Pinpoint the cell where the given text exists, returning its [x, y] midpoint coordinate. 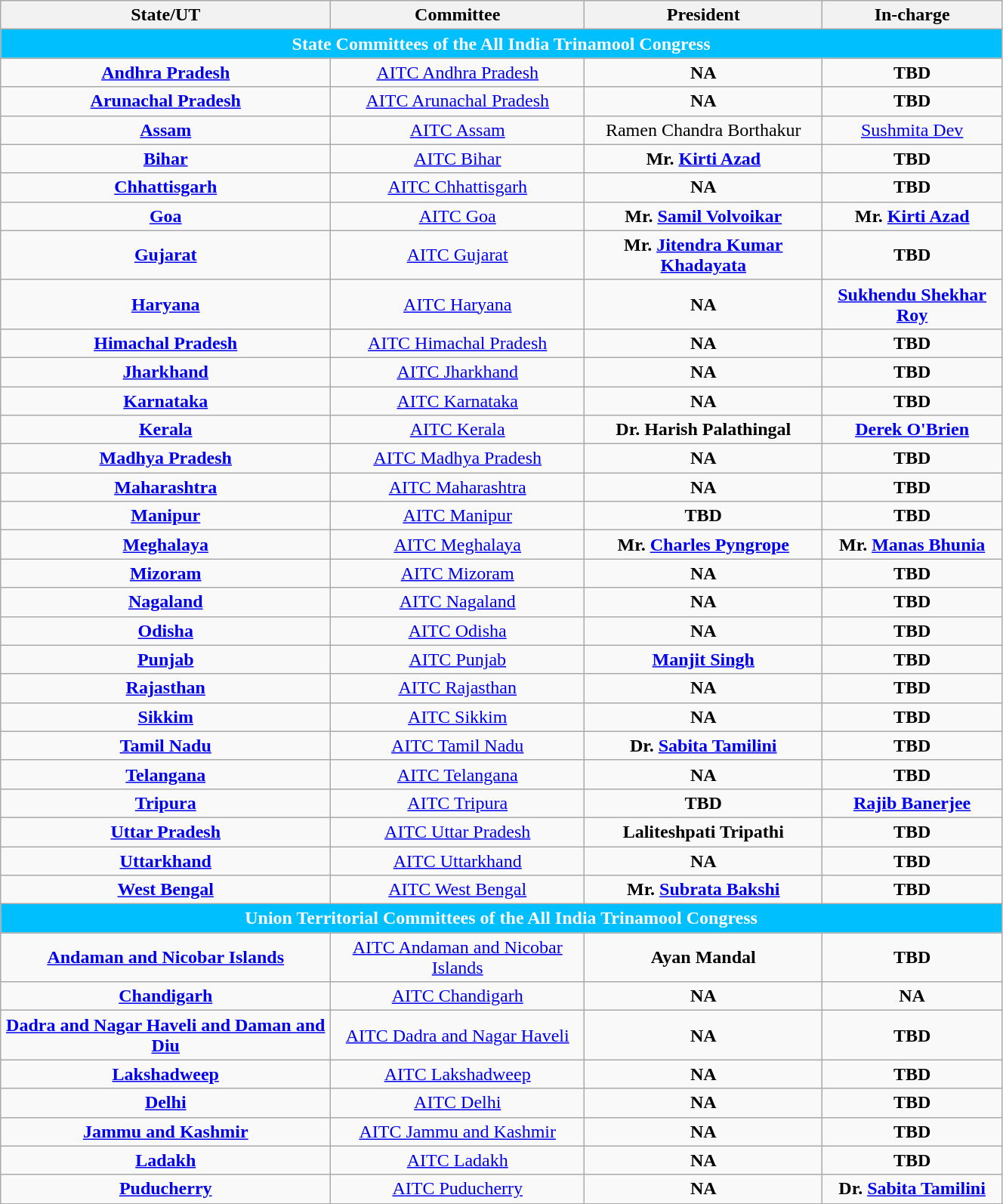
Haryana [166, 304]
Tamil Nadu [166, 746]
Dadra and Nagar Haveli and Daman and Diu [166, 1035]
AITC Jammu and Kashmir [458, 1131]
Bihar [166, 159]
Goa [166, 216]
Committee [458, 15]
AITC Chandigarh [458, 996]
AITC Bihar [458, 159]
In-charge [912, 15]
Kerala [166, 430]
Puducherry [166, 1189]
AITC Rajasthan [458, 688]
Jammu and Kashmir [166, 1131]
AITC Kerala [458, 430]
Union Territorial Committees of the All India Trinamool Congress [501, 918]
Mr. Charles Pyngrope [704, 545]
Ladakh [166, 1160]
Arunachal Pradesh [166, 101]
Ramen Chandra Borthakur [704, 130]
Andhra Pradesh [166, 73]
AITC Haryana [458, 304]
Karnataka [166, 401]
Nagaland [166, 602]
Mr. Manas Bhunia [912, 545]
Dr. Harish Palathingal [704, 430]
AITC Goa [458, 216]
Madhya Pradesh [166, 458]
AITC Assam [458, 130]
AITC Delhi [458, 1103]
Laliteshpati Tripathi [704, 832]
AITC Tripura [458, 803]
Delhi [166, 1103]
AITC Mizoram [458, 573]
Andaman and Nicobar Islands [166, 958]
AITC Chhattisgarh [458, 187]
AITC Punjab [458, 659]
Telangana [166, 774]
AITC Nagaland [458, 602]
AITC Jharkhand [458, 372]
AITC West Bengal [458, 890]
Punjab [166, 659]
Chandigarh [166, 996]
Mr. Jitendra Kumar Khadayata [704, 255]
AITC Karnataka [458, 401]
AITC Meghalaya [458, 545]
Manjit Singh [704, 659]
Odisha [166, 631]
AITC Telangana [458, 774]
West Bengal [166, 890]
Mr. Subrata Bakshi [704, 890]
Derek O'Brien [912, 430]
Meghalaya [166, 545]
Manipur [166, 516]
AITC Arunachal Pradesh [458, 101]
AITC Tamil Nadu [458, 746]
President [704, 15]
AITC Himachal Pradesh [458, 343]
Maharashtra [166, 487]
Jharkhand [166, 372]
Mr. Samil Volvoikar [704, 216]
Uttarkhand [166, 860]
Rajasthan [166, 688]
AITC Sikkim [458, 717]
Tripura [166, 803]
Ayan Mandal [704, 958]
AITC Puducherry [458, 1189]
Chhattisgarh [166, 187]
AITC Odisha [458, 631]
AITC Andhra Pradesh [458, 73]
AITC Andaman and Nicobar Islands [458, 958]
AITC Uttarkhand [458, 860]
AITC Maharashtra [458, 487]
Sukhendu Shekhar Roy [912, 304]
AITC Gujarat [458, 255]
State Committees of the All India Trinamool Congress [501, 44]
AITC Uttar Pradesh [458, 832]
Sikkim [166, 717]
Rajib Banerjee [912, 803]
Himachal Pradesh [166, 343]
AITC Ladakh [458, 1160]
Lakshadweep [166, 1074]
AITC Madhya Pradesh [458, 458]
AITC Lakshadweep [458, 1074]
Assam [166, 130]
Sushmita Dev [912, 130]
AITC Manipur [458, 516]
Gujarat [166, 255]
Uttar Pradesh [166, 832]
Mizoram [166, 573]
State/UT [166, 15]
AITC Dadra and Nagar Haveli [458, 1035]
